From the cell containing the given text, extract its center point as (X, Y) coordinate. 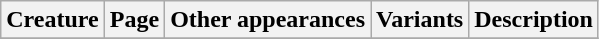
Creature (52, 20)
Variants (420, 20)
Other appearances (268, 20)
Description (534, 20)
Page (134, 20)
